Return [x, y] of the center of cell containing provided text 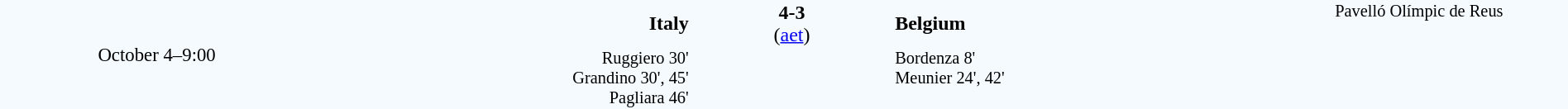
Ruggiero 30'Grandino 30', 45'Pagliara 46' [501, 78]
Belgium [1082, 23]
4-3(aet) [791, 23]
October 4–9:00 [157, 54]
Italy [501, 23]
Pavelló Olímpic de Reus [1419, 54]
Bordenza 8'Meunier 24', 42' [1082, 78]
